For the text-containing cell, return its midpoint in [X, Y] coordinate format. 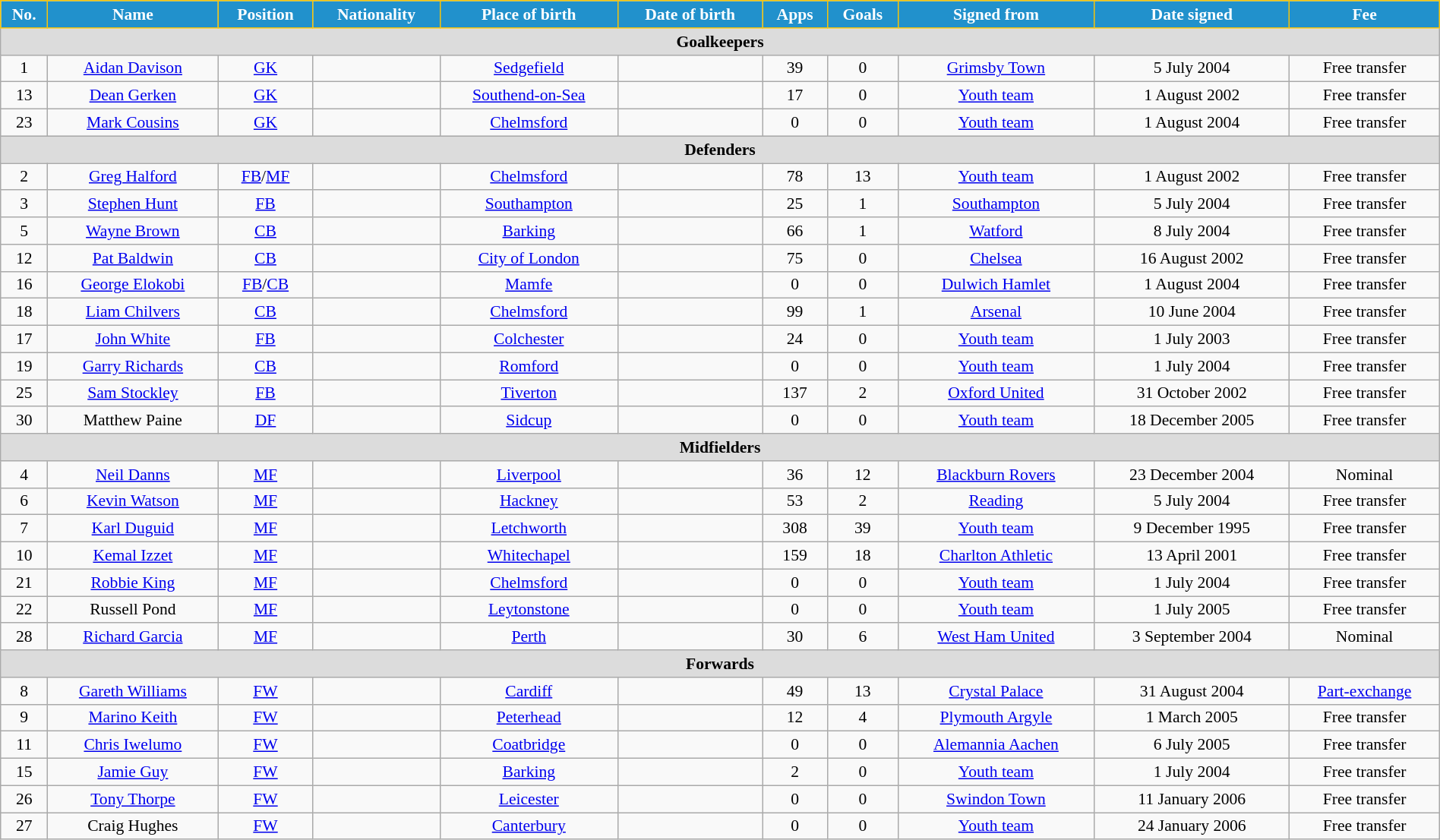
6 July 2005 [1192, 745]
Russell Pond [134, 610]
Whitechapel [529, 556]
Fee [1364, 14]
Coatbridge [529, 745]
Date signed [1192, 14]
Stephen Hunt [134, 204]
Tony Thorpe [134, 799]
Leicester [529, 799]
Aidan Davison [134, 68]
99 [795, 312]
9 [24, 718]
Plymouth Argyle [996, 718]
Position [266, 14]
308 [795, 529]
1 March 2005 [1192, 718]
Mark Cousins [134, 123]
Greg Halford [134, 177]
53 [795, 501]
Garry Richards [134, 366]
DF [266, 421]
31 October 2002 [1192, 393]
Kevin Watson [134, 501]
Blackburn Rovers [996, 475]
49 [795, 691]
City of London [529, 258]
Chris Iwelumo [134, 745]
Karl Duguid [134, 529]
Apps [795, 14]
3 [24, 204]
10 June 2004 [1192, 312]
Goalkeepers [720, 42]
Part-exchange [1364, 691]
24 January 2006 [1192, 826]
Gareth Williams [134, 691]
Charlton Athletic [996, 556]
Forwards [720, 664]
18 December 2005 [1192, 421]
Arsenal [996, 312]
No. [24, 14]
16 [24, 285]
Sidcup [529, 421]
36 [795, 475]
Hackney [529, 501]
13 April 2001 [1192, 556]
3 September 2004 [1192, 637]
Date of birth [690, 14]
8 July 2004 [1192, 231]
28 [24, 637]
Romford [529, 366]
Alemannia Aachen [996, 745]
Kemal Izzet [134, 556]
Marino Keith [134, 718]
Cardiff [529, 691]
Matthew Paine [134, 421]
11 [24, 745]
Place of birth [529, 14]
78 [795, 177]
11 January 2006 [1192, 799]
9 December 1995 [1192, 529]
Defenders [720, 150]
22 [24, 610]
Mamfe [529, 285]
24 [795, 339]
10 [24, 556]
Grimsby Town [996, 68]
Robbie King [134, 583]
Midfielders [720, 447]
Oxford United [996, 393]
Liverpool [529, 475]
Dean Gerken [134, 96]
Swindon Town [996, 799]
Chelsea [996, 258]
Perth [529, 637]
Tiverton [529, 393]
23 December 2004 [1192, 475]
FB/CB [266, 285]
26 [24, 799]
7 [24, 529]
15 [24, 772]
1 July 2005 [1192, 610]
5 [24, 231]
Jamie Guy [134, 772]
Crystal Palace [996, 691]
Watford [996, 231]
West Ham United [996, 637]
Peterhead [529, 718]
John White [134, 339]
31 August 2004 [1192, 691]
Southend-on-Sea [529, 96]
Goals [863, 14]
Colchester [529, 339]
Leytonstone [529, 610]
19 [24, 366]
66 [795, 231]
Richard Garcia [134, 637]
Dulwich Hamlet [996, 285]
Reading [996, 501]
75 [795, 258]
159 [795, 556]
Name [134, 14]
1 July 2003 [1192, 339]
Sam Stockley [134, 393]
27 [24, 826]
George Elokobi [134, 285]
FB/MF [266, 177]
Signed from [996, 14]
Neil Danns [134, 475]
137 [795, 393]
Pat Baldwin [134, 258]
Letchworth [529, 529]
Wayne Brown [134, 231]
Craig Hughes [134, 826]
23 [24, 123]
Liam Chilvers [134, 312]
8 [24, 691]
Sedgefield [529, 68]
Nationality [377, 14]
Canterbury [529, 826]
21 [24, 583]
16 August 2002 [1192, 258]
